Locate the cell with the specified text and output its [x, y] center coordinate. 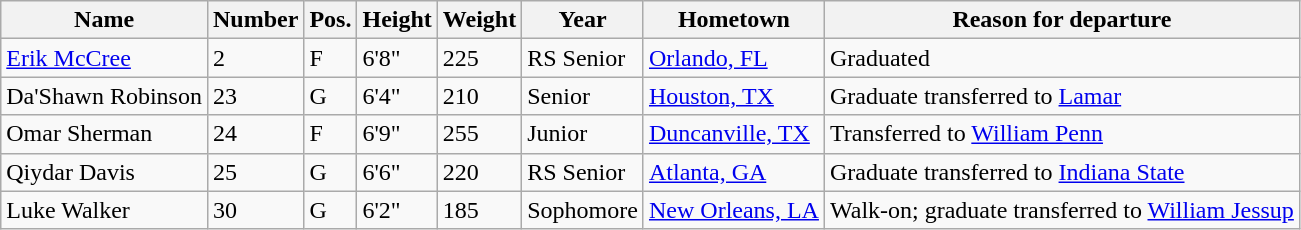
Atlanta, GA [734, 172]
Year [583, 20]
Graduate transferred to Lamar [1062, 96]
Duncanville, TX [734, 134]
30 [255, 210]
Omar Sherman [104, 134]
Name [104, 20]
225 [479, 58]
6'6" [397, 172]
Junior [583, 134]
Reason for departure [1062, 20]
New Orleans, LA [734, 210]
Graduate transferred to Indiana State [1062, 172]
2 [255, 58]
6'9" [397, 134]
Luke Walker [104, 210]
6'8" [397, 58]
Houston, TX [734, 96]
Pos. [330, 20]
220 [479, 172]
Transferred to William Penn [1062, 134]
Orlando, FL [734, 58]
255 [479, 134]
6'2" [397, 210]
Senior [583, 96]
Sophomore [583, 210]
Walk-on; graduate transferred to William Jessup [1062, 210]
Graduated [1062, 58]
210 [479, 96]
Da'Shawn Robinson [104, 96]
Weight [479, 20]
24 [255, 134]
25 [255, 172]
185 [479, 210]
Erik McCree [104, 58]
Hometown [734, 20]
6'4" [397, 96]
Number [255, 20]
23 [255, 96]
Qiydar Davis [104, 172]
Height [397, 20]
